Detect which cell encompasses the target text, then output its (x, y) center coordinate. 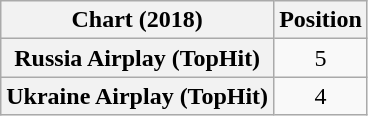
4 (321, 96)
Russia Airplay (TopHit) (138, 58)
Chart (2018) (138, 20)
5 (321, 58)
Position (321, 20)
Ukraine Airplay (TopHit) (138, 96)
